Return [x, y] of the center of cell containing provided text 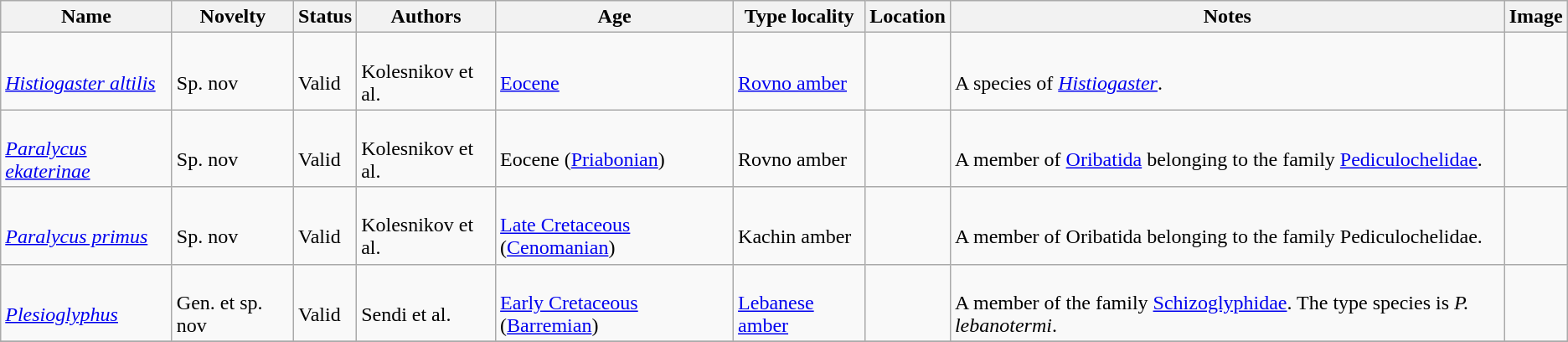
Sendi et al. [426, 303]
Novelty [233, 17]
Status [325, 17]
Lebanese amber [799, 303]
A species of Histiogaster. [1227, 71]
Notes [1227, 17]
Early Cretaceous (Barremian) [615, 303]
Gen. et sp. nov [233, 303]
Type locality [799, 17]
Eocene [615, 71]
Paralycus ekaterinae [87, 148]
Histiogaster altilis [87, 71]
Name [87, 17]
Plesioglyphus [87, 303]
Authors [426, 17]
Kachin amber [799, 225]
A member of the family Schizoglyphidae. The type species is P. lebanotermi. [1227, 303]
Image [1536, 17]
Location [908, 17]
Paralycus primus [87, 225]
Late Cretaceous (Cenomanian) [615, 225]
Eocene (Priabonian) [615, 148]
Age [615, 17]
